For the text-containing cell, return its midpoint in [x, y] coordinate format. 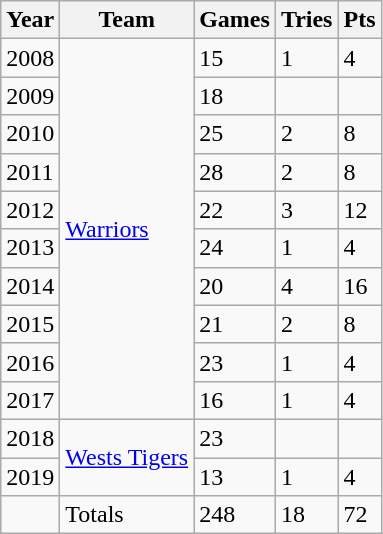
20 [235, 286]
2012 [30, 210]
Year [30, 20]
3 [306, 210]
2010 [30, 134]
Team [127, 20]
2017 [30, 400]
22 [235, 210]
2013 [30, 248]
25 [235, 134]
Totals [127, 515]
13 [235, 477]
2018 [30, 438]
15 [235, 58]
21 [235, 324]
28 [235, 172]
248 [235, 515]
2011 [30, 172]
24 [235, 248]
Tries [306, 20]
12 [360, 210]
2016 [30, 362]
Pts [360, 20]
Warriors [127, 230]
Wests Tigers [127, 457]
2015 [30, 324]
2008 [30, 58]
2019 [30, 477]
2009 [30, 96]
72 [360, 515]
Games [235, 20]
2014 [30, 286]
